Capture the cell that displays the provided text and extract its (x, y) central coordinate. 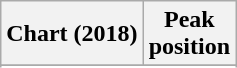
Peakposition (189, 34)
Chart (2018) (72, 34)
